Pinpoint the cell where the given text exists, returning its [X, Y] midpoint coordinate. 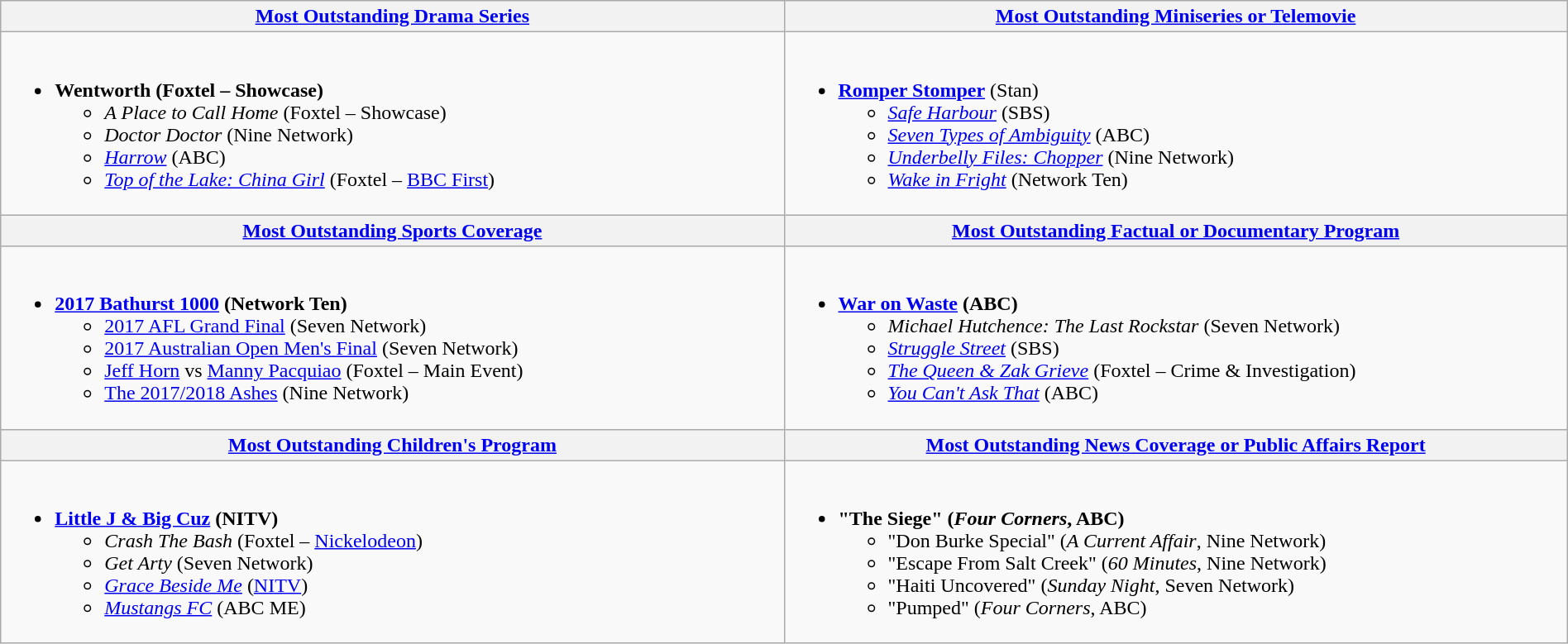
Most Outstanding Factual or Documentary Program [1176, 231]
Most Outstanding Miniseries or Telemovie [1176, 17]
Most Outstanding Drama Series [392, 17]
Romper Stomper (Stan)Safe Harbour (SBS)Seven Types of Ambiguity (ABC)Underbelly Files: Chopper (Nine Network)Wake in Fright (Network Ten) [1176, 124]
Most Outstanding Sports Coverage [392, 231]
Most Outstanding News Coverage or Public Affairs Report [1176, 445]
Little J & Big Cuz (NITV)Crash The Bash (Foxtel – Nickelodeon)Get Arty (Seven Network)Grace Beside Me (NITV)Mustangs FC (ABC ME) [392, 552]
Most Outstanding Children's Program [392, 445]
